Provide the [X, Y] coordinate of the cell's center where the given text is located.  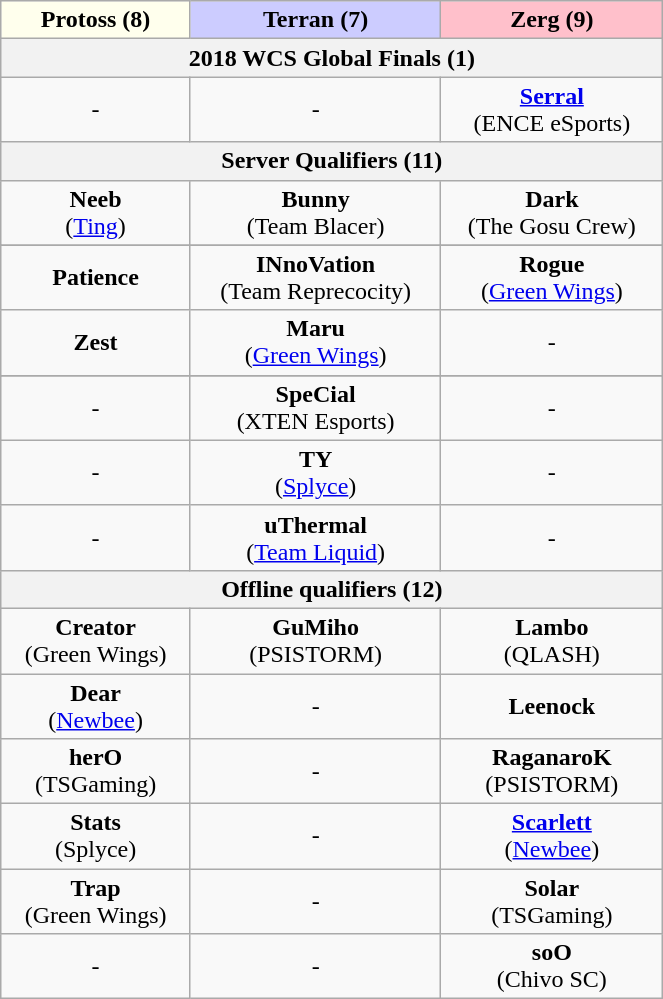
Dear(Newbee) [96, 706]
Creator(Green Wings) [96, 640]
SpeCial(XTEN Esports) [315, 408]
Scarlett(Newbee) [552, 836]
Leenock [552, 706]
TY(Splyce) [315, 472]
Bunny(Team Blacer) [315, 212]
Maru(Green Wings) [315, 342]
Solar(TSGaming) [552, 902]
Trap(Green Wings) [96, 902]
Protoss (8) [96, 20]
Zest [96, 342]
Patience [96, 278]
Neeb(Ting) [96, 212]
RaganaroK(PSISTORM) [552, 772]
GuMiho(PSISTORM) [315, 640]
Dark(The Gosu Crew) [552, 212]
INnoVation(Team Reprecocity) [315, 278]
Rogue(Green Wings) [552, 278]
Stats(Splyce) [96, 836]
Serral(ENCE eSports) [552, 110]
herO(TSGaming) [96, 772]
Zerg (9) [552, 20]
2018 WCS Global Finals (1) [332, 58]
Lambo(QLASH) [552, 640]
Offline qualifiers (12) [332, 589]
Server Qualifiers (11) [332, 161]
uThermal(Team Liquid) [315, 538]
soO(Chivo SC) [552, 966]
Terran (7) [315, 20]
